Identify which cell holds the provided text, then report its (X, Y) central coordinate. 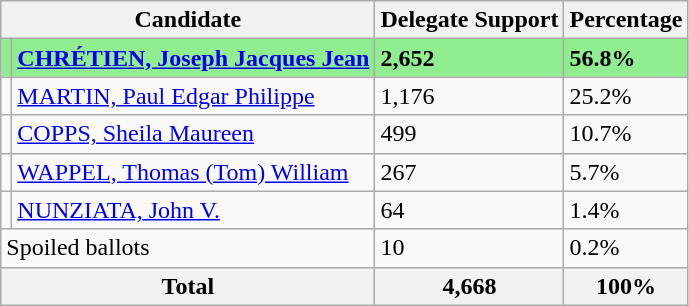
WAPPEL, Thomas (Tom) William (194, 172)
100% (626, 286)
1,176 (470, 96)
Percentage (626, 20)
MARTIN, Paul Edgar Philippe (194, 96)
267 (470, 172)
Total (188, 286)
1.4% (626, 210)
64 (470, 210)
2,652 (470, 58)
25.2% (626, 96)
Spoiled ballots (188, 248)
5.7% (626, 172)
NUNZIATA, John V. (194, 210)
499 (470, 134)
CHRÉTIEN, Joseph Jacques Jean (194, 58)
0.2% (626, 248)
Candidate (188, 20)
10.7% (626, 134)
10 (470, 248)
4,668 (470, 286)
56.8% (626, 58)
Delegate Support (470, 20)
COPPS, Sheila Maureen (194, 134)
